Capture the cell that displays the provided text and extract its (x, y) central coordinate. 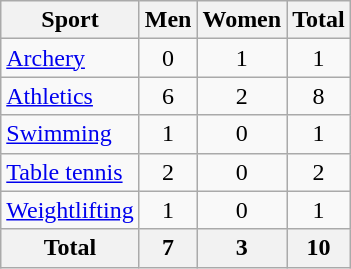
Men (168, 20)
Sport (70, 20)
Swimming (70, 134)
6 (168, 96)
3 (242, 248)
Women (242, 20)
Table tennis (70, 172)
8 (319, 96)
7 (168, 248)
10 (319, 248)
Athletics (70, 96)
Archery (70, 58)
Weightlifting (70, 210)
